Return the [X, Y] coordinate for the center point of the cell that contains the specified text.  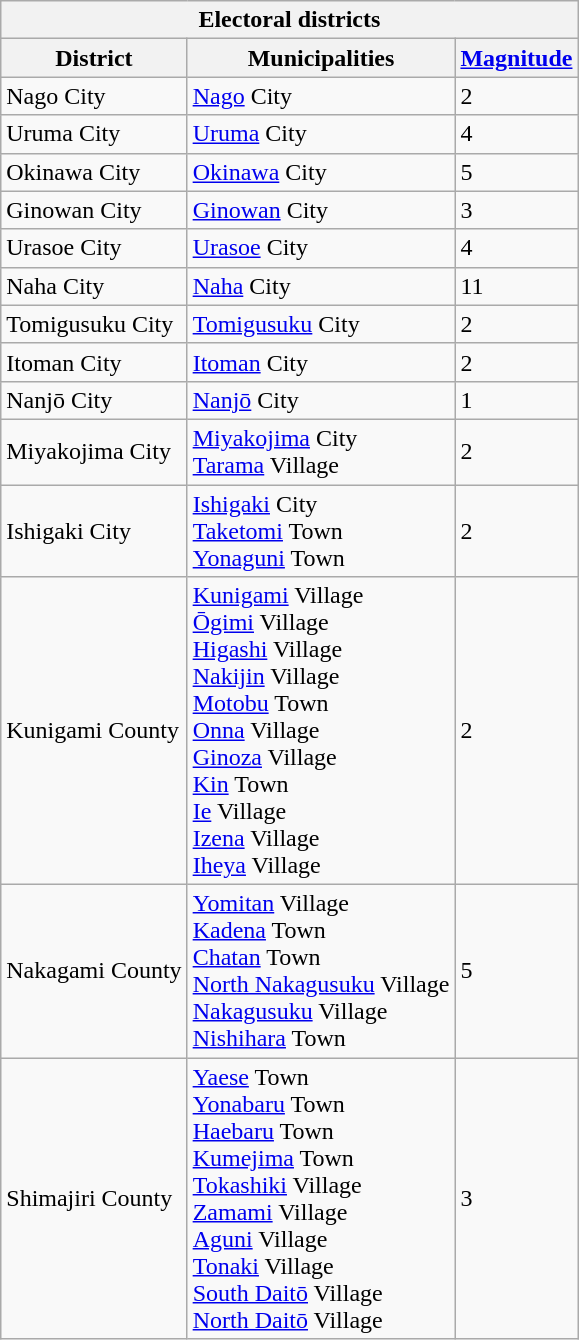
Municipalities [321, 58]
Magnitude [516, 58]
11 [516, 286]
Electoral districts [290, 20]
Kunigami County [94, 731]
District [94, 58]
Ishigaki City [94, 530]
Yaese TownYonabaru TownHaebaru TownKumejima TownTokashiki VillageZamami VillageAguni VillageTonaki VillageSouth Daitō VillageNorth Daitō Village [321, 1198]
Miyakojima City [94, 452]
Miyakojima CityTarama Village [321, 452]
Kunigami VillageŌgimi VillageHigashi VillageNakijin VillageMotobu TownOnna VillageGinoza VillageKin TownIe VillageIzena VillageIheya Village [321, 731]
Nakagami County [94, 972]
Shimajiri County [94, 1198]
1 [516, 400]
Yomitan VillageKadena TownChatan TownNorth Nakagusuku VillageNakagusuku VillageNishihara Town [321, 972]
Ishigaki CityTaketomi TownYonaguni Town [321, 530]
